Extract the (x, y) coordinate from the center of the cell holding the provided text.  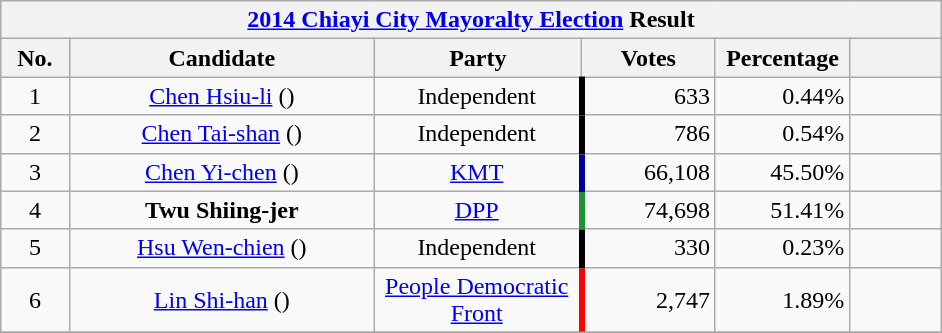
74,698 (648, 210)
Percentage (782, 58)
1 (34, 96)
1.89% (782, 300)
786 (648, 134)
Chen Tai-shan () (222, 134)
0.54% (782, 134)
Hsu Wen-chien () (222, 248)
Votes (648, 58)
Chen Yi-chen () (222, 172)
Lin Shi-han () (222, 300)
2 (34, 134)
DPP (478, 210)
People Democratic Front (478, 300)
66,108 (648, 172)
330 (648, 248)
51.41% (782, 210)
0.23% (782, 248)
Twu Shiing-jer (222, 210)
6 (34, 300)
No. (34, 58)
45.50% (782, 172)
2014 Chiayi City Mayoralty Election Result (470, 20)
Party (478, 58)
3 (34, 172)
Chen Hsiu-li () (222, 96)
Candidate (222, 58)
KMT (478, 172)
0.44% (782, 96)
633 (648, 96)
2,747 (648, 300)
4 (34, 210)
5 (34, 248)
